Capture the cell that displays the provided text and extract its (x, y) central coordinate. 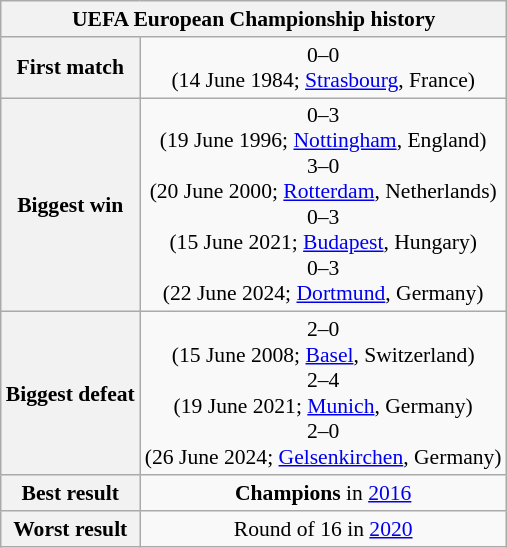
Biggest win (70, 205)
2–0 (15 June 2008; Basel, Switzerland) 2–4 (19 June 2021; Munich, Germany) 2–0 (26 June 2024; Gelsenkirchen, Germany) (324, 394)
Biggest defeat (70, 394)
First match (70, 68)
Champions in 2016 (324, 493)
Worst result (70, 529)
UEFA European Championship history (254, 19)
0–0 (14 June 1984; Strasbourg, France) (324, 68)
Best result (70, 493)
Round of 16 in 2020 (324, 529)
